From the cell containing the given text, extract its center point as [x, y] coordinate. 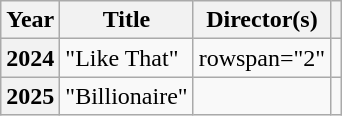
2024 [30, 58]
2025 [30, 96]
"Billionaire" [126, 96]
"Like That" [126, 58]
Title [126, 20]
rowspan="2" [262, 58]
Director(s) [262, 20]
Year [30, 20]
